Find where the given text appears and provide that cell's center as (x, y) coordinate. 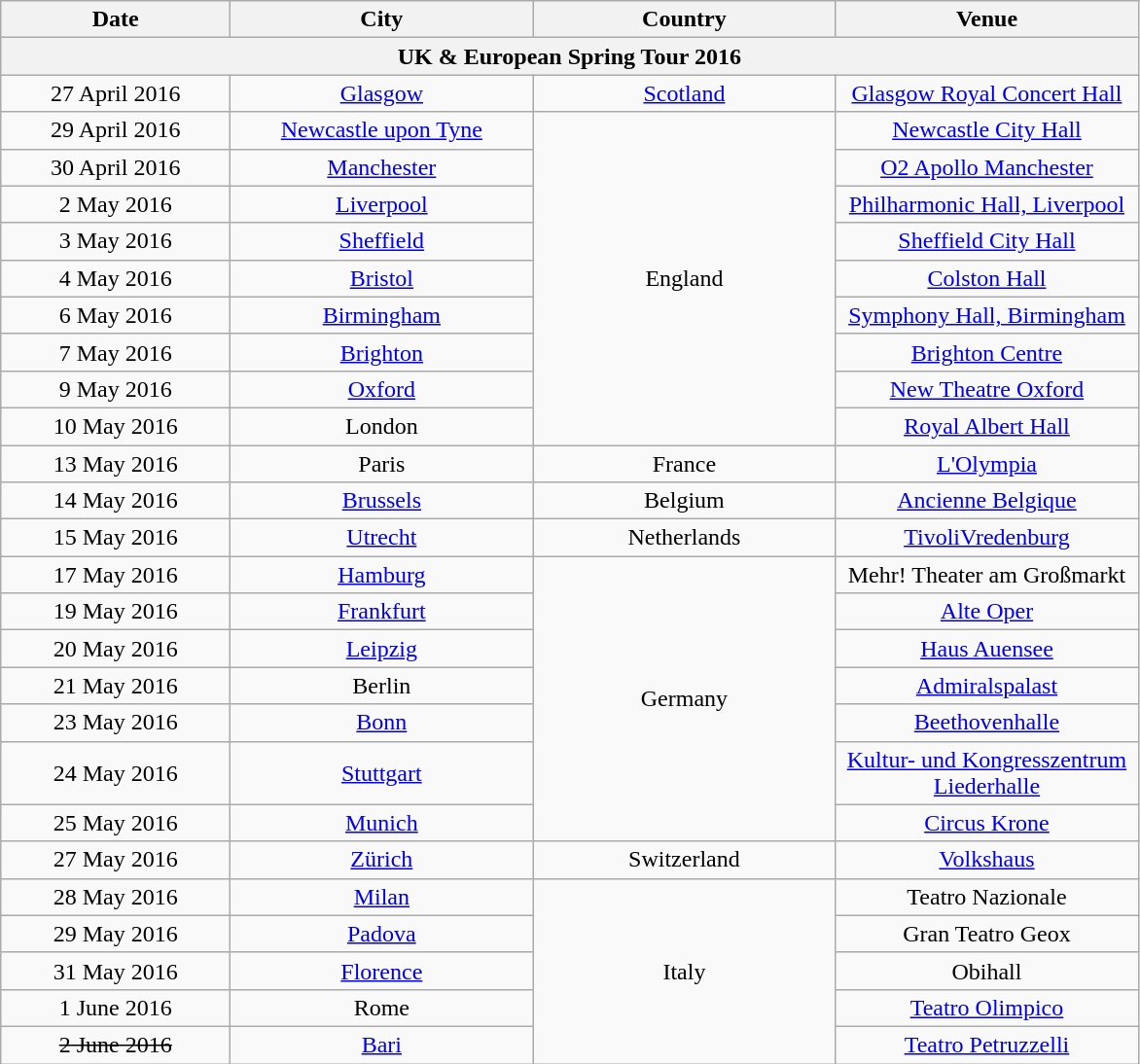
20 May 2016 (116, 649)
Belgium (685, 501)
Philharmonic Hall, Liverpool (986, 204)
England (685, 278)
Paris (381, 464)
Frankfurt (381, 612)
29 April 2016 (116, 130)
Colston Hall (986, 278)
Gran Teatro Geox (986, 934)
Milan (381, 897)
4 May 2016 (116, 278)
9 May 2016 (116, 389)
30 April 2016 (116, 167)
Scotland (685, 93)
25 May 2016 (116, 823)
Venue (986, 19)
Mehr! Theater am Großmarkt (986, 575)
14 May 2016 (116, 501)
Glasgow Royal Concert Hall (986, 93)
23 May 2016 (116, 723)
Symphony Hall, Birmingham (986, 315)
Brighton Centre (986, 352)
London (381, 426)
Brussels (381, 501)
6 May 2016 (116, 315)
Germany (685, 698)
Teatro Petruzzelli (986, 1045)
Bristol (381, 278)
2 May 2016 (116, 204)
Rome (381, 1008)
Manchester (381, 167)
Date (116, 19)
Hamburg (381, 575)
28 May 2016 (116, 897)
Obihall (986, 971)
1 June 2016 (116, 1008)
Country (685, 19)
2 June 2016 (116, 1045)
31 May 2016 (116, 971)
Beethovenhalle (986, 723)
24 May 2016 (116, 772)
O2 Apollo Manchester (986, 167)
Volkshaus (986, 860)
27 April 2016 (116, 93)
Bonn (381, 723)
UK & European Spring Tour 2016 (570, 56)
Circus Krone (986, 823)
Bari (381, 1045)
TivoliVredenburg (986, 538)
Zürich (381, 860)
Liverpool (381, 204)
15 May 2016 (116, 538)
France (685, 464)
Teatro Olimpico (986, 1008)
Newcastle City Hall (986, 130)
7 May 2016 (116, 352)
29 May 2016 (116, 934)
Alte Oper (986, 612)
Royal Albert Hall (986, 426)
Switzerland (685, 860)
Glasgow (381, 93)
Admiralspalast (986, 686)
13 May 2016 (116, 464)
3 May 2016 (116, 241)
L'Olympia (986, 464)
17 May 2016 (116, 575)
Italy (685, 971)
19 May 2016 (116, 612)
21 May 2016 (116, 686)
Haus Auensee (986, 649)
Kultur- und Kongresszentrum Liederhalle (986, 772)
Ancienne Belgique (986, 501)
Padova (381, 934)
Sheffield City Hall (986, 241)
10 May 2016 (116, 426)
Sheffield (381, 241)
Florence (381, 971)
Birmingham (381, 315)
27 May 2016 (116, 860)
Stuttgart (381, 772)
Oxford (381, 389)
Netherlands (685, 538)
New Theatre Oxford (986, 389)
Utrecht (381, 538)
City (381, 19)
Leipzig (381, 649)
Munich (381, 823)
Brighton (381, 352)
Teatro Nazionale (986, 897)
Newcastle upon Tyne (381, 130)
Berlin (381, 686)
